Search for the cell housing the specified text and yield its [X, Y] center coordinate. 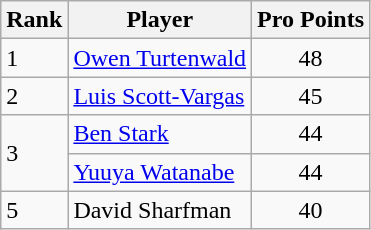
1 [34, 58]
Rank [34, 20]
Owen Turtenwald [160, 58]
Pro Points [311, 20]
40 [311, 210]
2 [34, 96]
David Sharfman [160, 210]
48 [311, 58]
45 [311, 96]
Ben Stark [160, 134]
Yuuya Watanabe [160, 172]
5 [34, 210]
3 [34, 153]
Player [160, 20]
Luis Scott-Vargas [160, 96]
